Provide the (X, Y) coordinate of the cell's center where the given text is located.  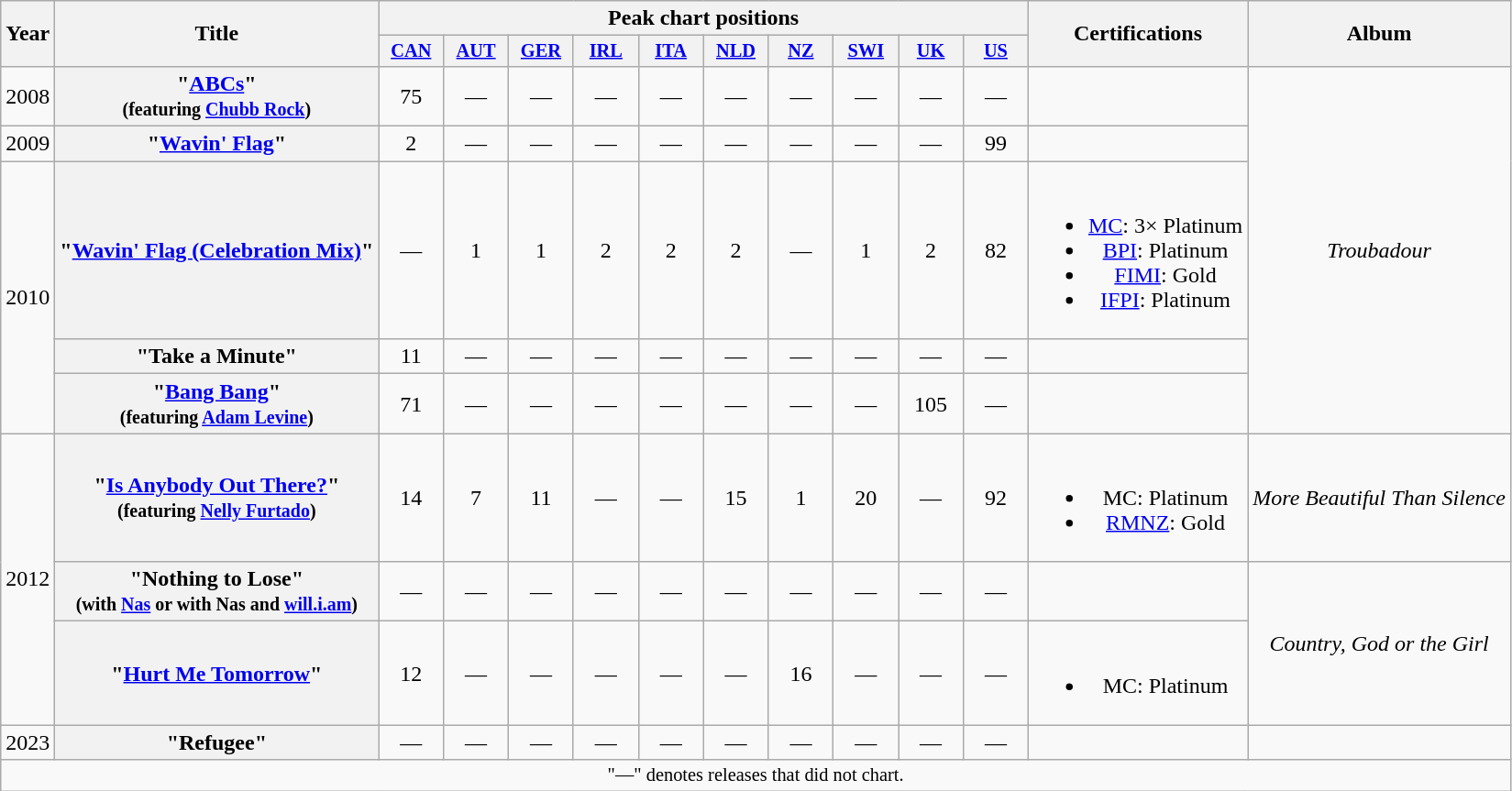
Certifications (1137, 34)
"—" denotes releases that did not chart. (756, 775)
UK (932, 51)
"Is Anybody Out There?"(featuring Nelly Furtado) (216, 498)
US (996, 51)
Country, God or the Girl (1379, 643)
71 (411, 403)
"Wavin' Flag" (216, 144)
82 (996, 250)
"Refugee" (216, 742)
92 (996, 498)
MC: PlatinumRMNZ: Gold (1137, 498)
7 (477, 498)
"Hurt Me Tomorrow" (216, 673)
2008 (28, 95)
CAN (411, 51)
NLD (735, 51)
"Bang Bang"(featuring Adam Levine) (216, 403)
GER (541, 51)
2012 (28, 579)
2010 (28, 297)
75 (411, 95)
99 (996, 144)
"Take a Minute" (216, 357)
2023 (28, 742)
MC: 3× PlatinumBPI: PlatinumFIMI: GoldIFPI: Platinum (1137, 250)
16 (801, 673)
IRL (605, 51)
"Nothing to Lose" (with Nas or with Nas and will.i.am) (216, 592)
AUT (477, 51)
15 (735, 498)
MC: Platinum (1137, 673)
"Wavin' Flag (Celebration Mix)" (216, 250)
"ABCs"(featuring Chubb Rock) (216, 95)
SWI (866, 51)
Title (216, 34)
Peak chart positions (704, 18)
Year (28, 34)
Album (1379, 34)
ITA (671, 51)
2009 (28, 144)
12 (411, 673)
More Beautiful Than Silence (1379, 498)
Troubadour (1379, 249)
105 (932, 403)
20 (866, 498)
14 (411, 498)
NZ (801, 51)
